Pinpoint the cell where the given text exists, returning its (X, Y) midpoint coordinate. 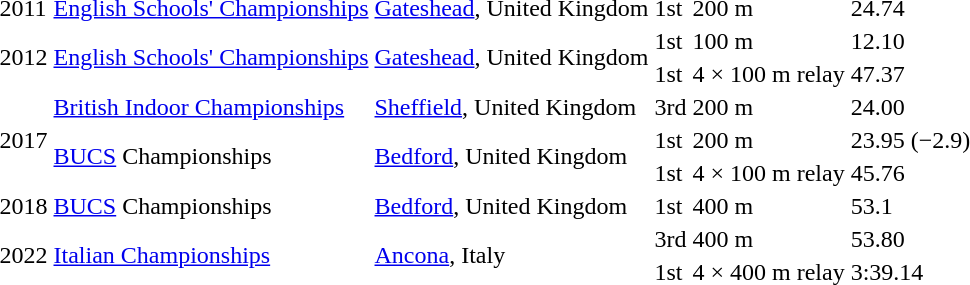
Sheffield, United Kingdom (512, 107)
100 m (768, 41)
British Indoor Championships (211, 107)
Gateshead, United Kingdom (512, 58)
English Schools' Championships (211, 58)
